Capture the cell that displays the provided text and extract its (x, y) central coordinate. 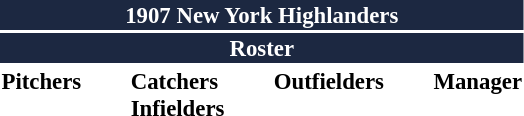
1907 New York Highlanders (262, 15)
Roster (262, 48)
